Capture the cell that displays the provided text and extract its (X, Y) central coordinate. 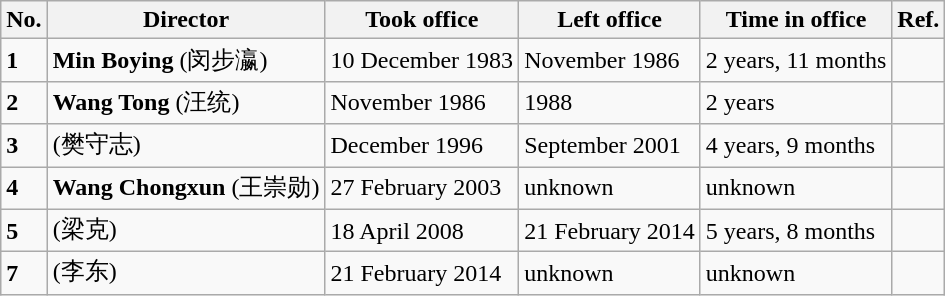
2 (24, 102)
Left office (610, 20)
December 1996 (422, 146)
1988 (610, 102)
(樊守志) (186, 146)
5 years, 8 months (796, 230)
4 years, 9 months (796, 146)
2 years, 11 months (796, 60)
(梁克) (186, 230)
Ref. (918, 20)
1 (24, 60)
18 April 2008 (422, 230)
Took office (422, 20)
10 December 1983 (422, 60)
Wang Tong (汪统) (186, 102)
(李东) (186, 274)
No. (24, 20)
Director (186, 20)
27 February 2003 (422, 188)
7 (24, 274)
3 (24, 146)
Time in office (796, 20)
5 (24, 230)
Min Boying (闵步瀛) (186, 60)
2 years (796, 102)
September 2001 (610, 146)
Wang Chongxun (王崇勋) (186, 188)
4 (24, 188)
